For the text-containing cell, return its midpoint in [x, y] coordinate format. 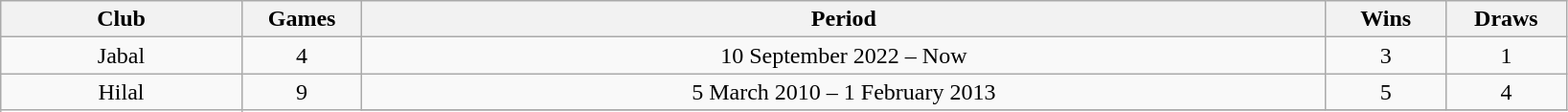
Club [121, 19]
Games [302, 19]
Hilal [121, 92]
Jabal [121, 56]
5 March 2010 – 1 February 2013 [844, 92]
9 [302, 92]
3 [1386, 56]
Wins [1386, 19]
Period [844, 19]
10 September 2022 – Now [844, 56]
Draws [1506, 19]
1 [1506, 56]
5 [1386, 92]
